Return (X, Y) of the center of cell containing provided text 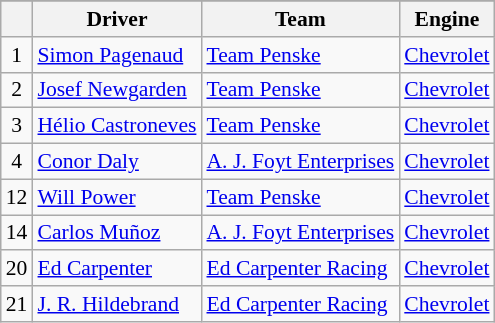
Will Power (116, 197)
Carlos Muñoz (116, 233)
Engine (446, 19)
4 (17, 162)
14 (17, 233)
20 (17, 269)
12 (17, 197)
Josef Newgarden (116, 90)
3 (17, 126)
21 (17, 304)
Simon Pagenaud (116, 55)
Conor Daly (116, 162)
2 (17, 90)
Team (300, 19)
Driver (116, 19)
1 (17, 55)
Hélio Castroneves (116, 126)
J. R. Hildebrand (116, 304)
Ed Carpenter (116, 269)
